From the cell containing the given text, extract its center point as [X, Y] coordinate. 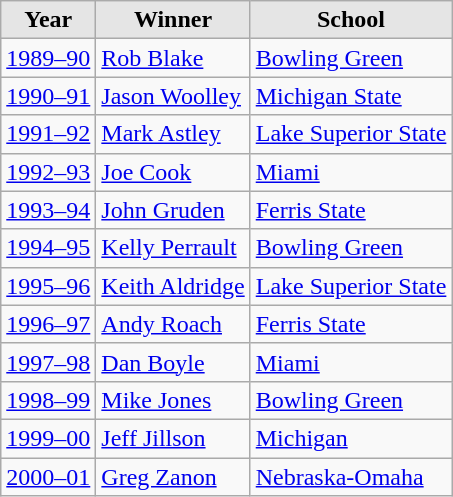
1991–92 [48, 134]
Michigan [351, 438]
Mark Astley [173, 134]
Andy Roach [173, 324]
Dan Boyle [173, 362]
1996–97 [48, 324]
1992–93 [48, 172]
Jason Woolley [173, 96]
Jeff Jillson [173, 438]
John Gruden [173, 210]
2000–01 [48, 477]
1997–98 [48, 362]
Keith Aldridge [173, 286]
1995–96 [48, 286]
Year [48, 20]
Joe Cook [173, 172]
1993–94 [48, 210]
1990–91 [48, 96]
Rob Blake [173, 58]
1989–90 [48, 58]
1998–99 [48, 400]
Michigan State [351, 96]
1999–00 [48, 438]
Greg Zanon [173, 477]
1994–95 [48, 248]
School [351, 20]
Mike Jones [173, 400]
Kelly Perrault [173, 248]
Winner [173, 20]
Nebraska-Omaha [351, 477]
